Search for the cell housing the specified text and yield its [X, Y] center coordinate. 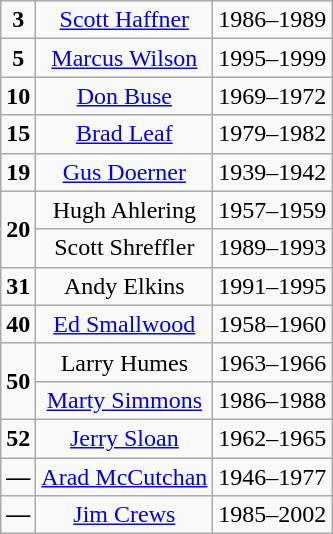
19 [18, 172]
10 [18, 96]
52 [18, 438]
Andy Elkins [124, 286]
Ed Smallwood [124, 324]
3 [18, 20]
20 [18, 229]
1986–1989 [272, 20]
Hugh Ahlering [124, 210]
1991–1995 [272, 286]
50 [18, 381]
15 [18, 134]
Marty Simmons [124, 400]
Jerry Sloan [124, 438]
1939–1942 [272, 172]
Marcus Wilson [124, 58]
40 [18, 324]
1946–1977 [272, 477]
1958–1960 [272, 324]
1985–2002 [272, 515]
1969–1972 [272, 96]
Scott Shreffler [124, 248]
1995–1999 [272, 58]
1963–1966 [272, 362]
1962–1965 [272, 438]
1979–1982 [272, 134]
Jim Crews [124, 515]
5 [18, 58]
Brad Leaf [124, 134]
31 [18, 286]
Don Buse [124, 96]
1989–1993 [272, 248]
Scott Haffner [124, 20]
Larry Humes [124, 362]
Arad McCutchan [124, 477]
Gus Doerner [124, 172]
1986–1988 [272, 400]
1957–1959 [272, 210]
